Identify which cell holds the provided text, then report its [x, y] central coordinate. 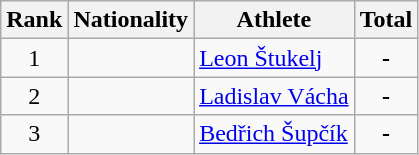
Bedřich Šupčík [274, 134]
Rank [34, 20]
Leon Štukelj [274, 58]
1 [34, 58]
Athlete [274, 20]
Ladislav Vácha [274, 96]
Nationality [131, 20]
3 [34, 134]
Total [386, 20]
2 [34, 96]
